For the text-containing cell, return its midpoint in (x, y) coordinate format. 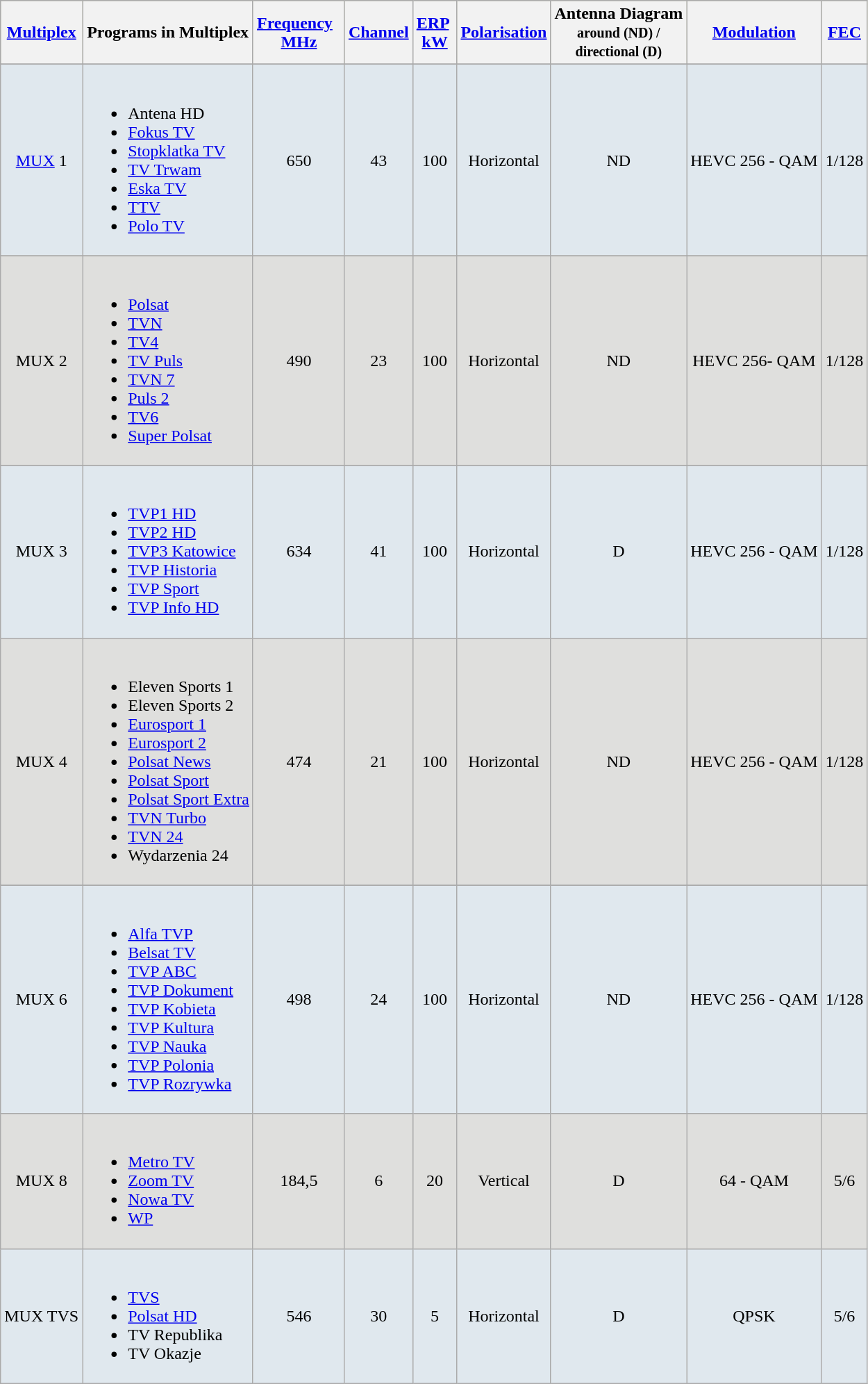
41 (378, 552)
MUX 1 (42, 160)
64 - QAM (754, 1181)
Frequency MHz (299, 33)
21 (378, 761)
MUX 4 (42, 761)
Channel (378, 33)
FEC (844, 33)
TVP1 HDTVP2 HDTVP3 KatowiceTVP HistoriaTVP SportTVP Info HD (168, 552)
Multiplex (42, 33)
ERP kW (435, 33)
5 (435, 1316)
6 (378, 1181)
Eleven Sports 1Eleven Sports 2Eurosport 1Eurosport 2Polsat NewsPolsat SportPolsat Sport ExtraTVN TurboTVN 24Wydarzenia 24 (168, 761)
MUX 3 (42, 552)
43 (378, 160)
Antena HDFokus TVStopklatka TVTV TrwamEska TVTTVPolo TV (168, 160)
PolsatTVNTV4TV PulsTVN 7Puls 2TV6Super Polsat (168, 361)
Antenna Diagramaround (ND) /directional (D) (619, 33)
474 (299, 761)
Programs in Multiplex (168, 33)
634 (299, 552)
MUX TVS (42, 1316)
184,5 (299, 1181)
20 (435, 1181)
Polarisation (504, 33)
490 (299, 361)
650 (299, 160)
546 (299, 1316)
30 (378, 1316)
498 (299, 999)
Modulation (754, 33)
MUX 2 (42, 361)
MUX 6 (42, 999)
HEVC 256- QAM (754, 361)
TVSPolsat HDTV RepublikaTV Okazje (168, 1316)
QPSK (754, 1316)
24 (378, 999)
Vertical (504, 1181)
Metro TVZoom TVNowa TVWP (168, 1181)
MUX 8 (42, 1181)
23 (378, 361)
Alfa TVPBelsat TVTVP ABCTVP DokumentTVP KobietaTVP KulturaTVP NaukaTVP PoloniaTVP Rozrywka (168, 999)
